Output the [x, y] coordinate of the center of the cell containing the given text.  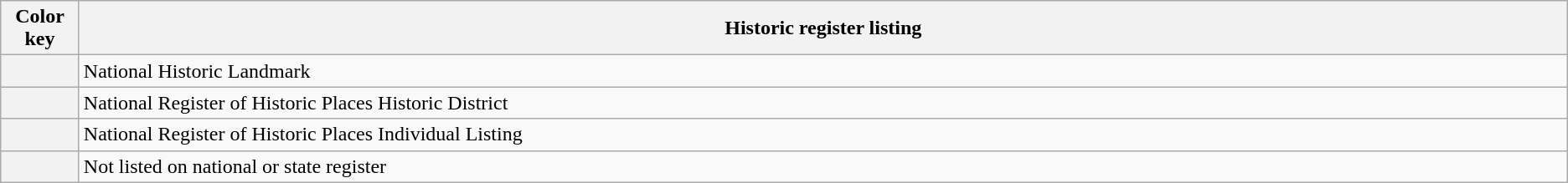
Not listed on national or state register [823, 166]
Color key [40, 28]
National Historic Landmark [823, 71]
National Register of Historic Places Individual Listing [823, 135]
Historic register listing [823, 28]
National Register of Historic Places Historic District [823, 103]
